Find where the given text appears and provide that cell's center as (X, Y) coordinate. 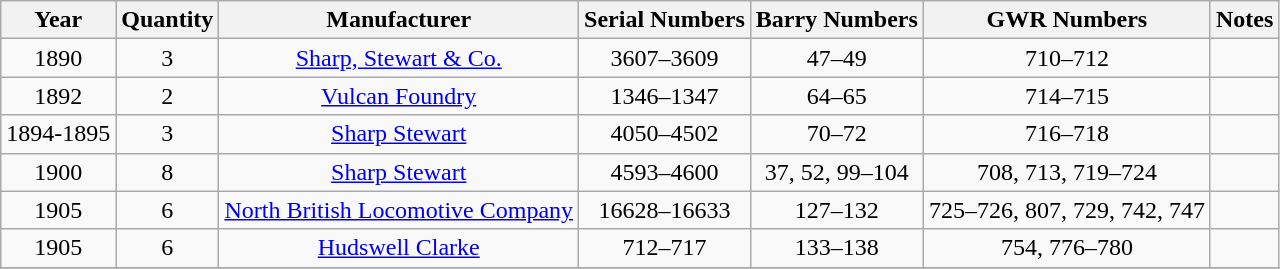
4050–4502 (665, 134)
Serial Numbers (665, 20)
Notes (1244, 20)
North British Locomotive Company (399, 210)
64–65 (836, 96)
37, 52, 99–104 (836, 172)
133–138 (836, 248)
714–715 (1066, 96)
Quantity (168, 20)
47–49 (836, 58)
1894-1895 (58, 134)
GWR Numbers (1066, 20)
Year (58, 20)
127–132 (836, 210)
70–72 (836, 134)
710–712 (1066, 58)
708, 713, 719–724 (1066, 172)
712–717 (665, 248)
2 (168, 96)
716–718 (1066, 134)
Sharp, Stewart & Co. (399, 58)
1346–1347 (665, 96)
3607–3609 (665, 58)
Hudswell Clarke (399, 248)
Vulcan Foundry (399, 96)
4593–4600 (665, 172)
Manufacturer (399, 20)
725–726, 807, 729, 742, 747 (1066, 210)
16628–16633 (665, 210)
Barry Numbers (836, 20)
1890 (58, 58)
8 (168, 172)
1892 (58, 96)
754, 776–780 (1066, 248)
1900 (58, 172)
